For the text-containing cell, return its midpoint in [x, y] coordinate format. 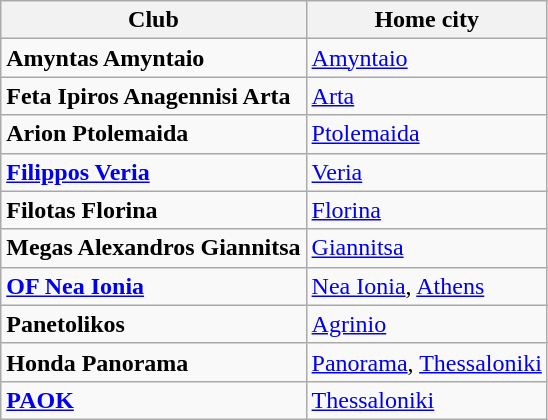
Honda Panorama [154, 362]
Amyntaio [426, 58]
Agrinio [426, 324]
Arta [426, 96]
Amyntas Amyntaio [154, 58]
Florina [426, 210]
Veria [426, 172]
Panorama, Thessaloniki [426, 362]
Giannitsa [426, 248]
Filippos Veria [154, 172]
Club [154, 20]
Panetolikos [154, 324]
Thessaloniki [426, 400]
PAOK [154, 400]
OF Nea Ionia [154, 286]
Nea Ionia, Athens [426, 286]
Filotas Florina [154, 210]
Home city [426, 20]
Ptolemaida [426, 134]
Arion Ptolemaida [154, 134]
Megas Alexandros Giannitsa [154, 248]
Feta Ipiros Anagennisi Arta [154, 96]
